Find where the given text appears and provide that cell's center as [X, Y] coordinate. 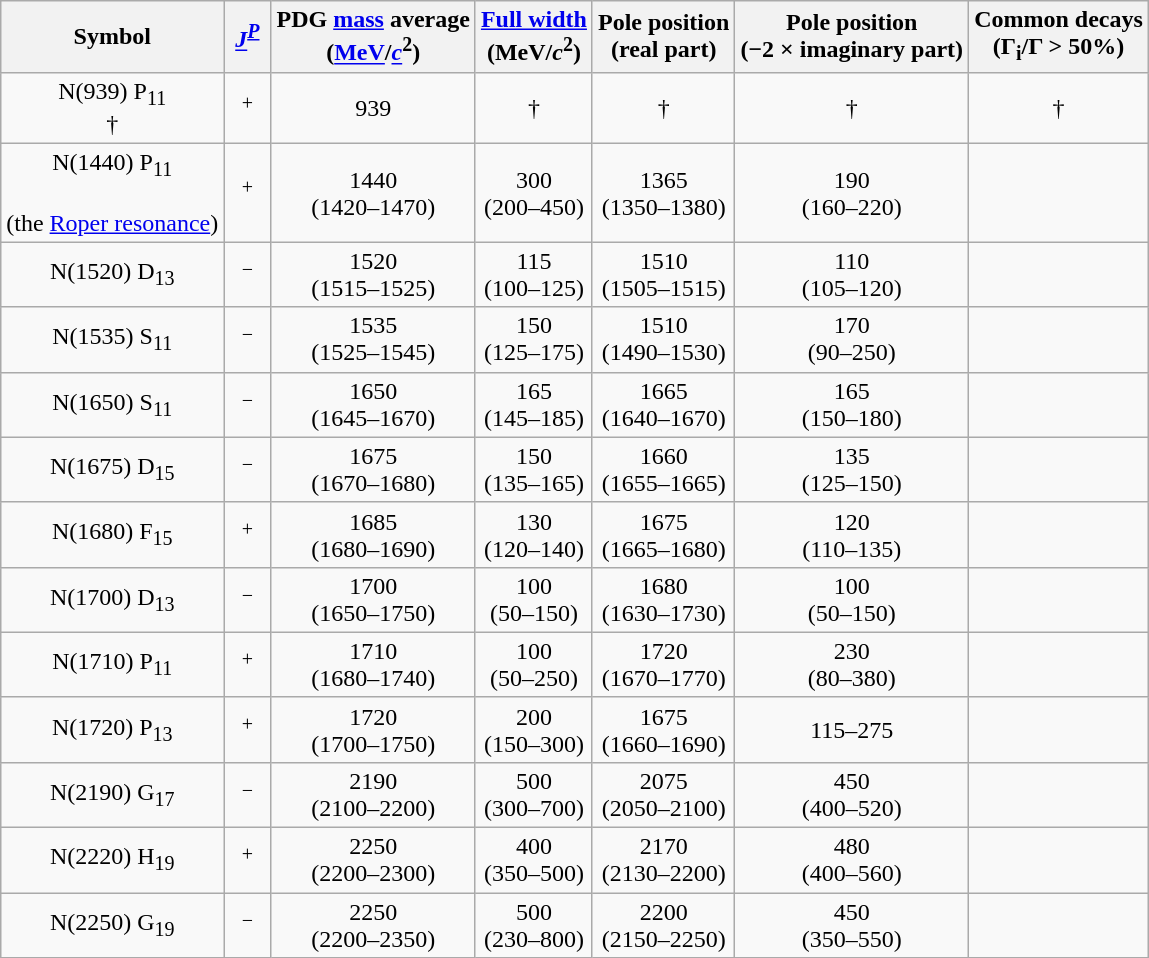
1650(1645–1670) [373, 404]
1510(1505–1515) [663, 274]
1510(1490–1530) [663, 340]
165(150–180) [852, 404]
1680(1630–1730) [663, 600]
1665(1640–1670) [663, 404]
Pole position(real part) [663, 37]
165(145–185) [534, 404]
1365(1350–1380) [663, 193]
N(1700) D13 [112, 600]
100(50–250) [534, 664]
N(1680) F15 [112, 534]
1675(1660–1690) [663, 730]
1660(1655–1665) [663, 470]
Symbol [112, 37]
480(400–560) [852, 860]
1710(1680–1740) [373, 664]
1700(1650–1750) [373, 600]
450(350–550) [852, 926]
135(125–150) [852, 470]
150(135–165) [534, 470]
1440(1420–1470) [373, 193]
1720(1700–1750) [373, 730]
130(120–140) [534, 534]
N(2190) G17 [112, 794]
N(1675) D15 [112, 470]
Pole position(−2 × imaginary part) [852, 37]
Full width(MeV/c2) [534, 37]
1685(1680–1690) [373, 534]
2075(2050–2100) [663, 794]
500(300–700) [534, 794]
110(105–120) [852, 274]
N(1650) S11 [112, 404]
190(160–220) [852, 193]
2190(2100–2200) [373, 794]
PDG mass average(MeV/c2) [373, 37]
230(80–380) [852, 664]
400(350–500) [534, 860]
N(2250) G19 [112, 926]
150(125–175) [534, 340]
N(1720) P13 [112, 730]
2170(2130–2200) [663, 860]
1535(1525–1545) [373, 340]
2250(2200–2350) [373, 926]
115(100–125) [534, 274]
939 [373, 108]
200(150–300) [534, 730]
N(1710) P11 [112, 664]
170(90–250) [852, 340]
1720(1670–1770) [663, 664]
N(939) P11† [112, 108]
450(400–520) [852, 794]
2200(2150–2250) [663, 926]
N(1520) D13 [112, 274]
N(1440) P11 (the Roper resonance) [112, 193]
N(1535) S11 [112, 340]
N(2220) H19 [112, 860]
2250(2200–2300) [373, 860]
120(110–135) [852, 534]
500(230–800) [534, 926]
Common decays (Γi/Γ > 50%) [1059, 37]
JP [248, 37]
300(200–450) [534, 193]
1675(1665–1680) [663, 534]
1675(1670–1680) [373, 470]
115–275 [852, 730]
1520(1515–1525) [373, 274]
